Find where the given text appears and provide that cell's center as [x, y] coordinate. 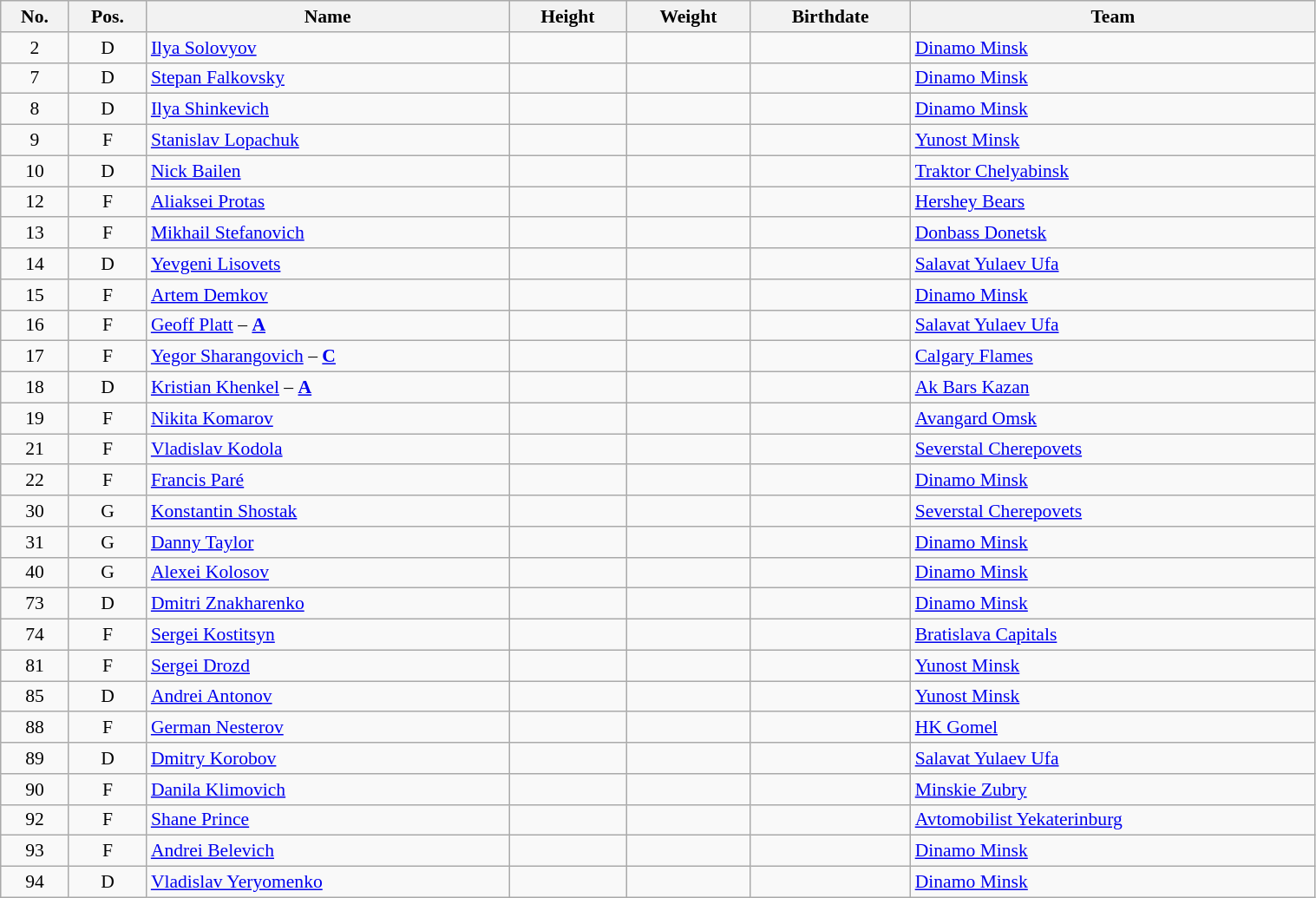
No. [35, 16]
Avangard Omsk [1113, 418]
Danny Taylor [328, 542]
85 [35, 697]
Team [1113, 16]
Dmitry Korobov [328, 758]
31 [35, 542]
9 [35, 141]
Name [328, 16]
Minskie Zubry [1113, 790]
81 [35, 665]
Francis Paré [328, 481]
German Nesterov [328, 728]
14 [35, 264]
90 [35, 790]
Aliaksei Protas [328, 202]
Ak Bars Kazan [1113, 388]
40 [35, 573]
Nikita Komarov [328, 418]
Sergei Kostitsyn [328, 635]
Kristian Khenkel – A [328, 388]
Calgary Flames [1113, 357]
Danila Klimovich [328, 790]
Vladislav Kodola [328, 449]
Donbass Donetsk [1113, 233]
Height [568, 16]
2 [35, 48]
30 [35, 511]
Weight [688, 16]
Yevgeni Lisovets [328, 264]
13 [35, 233]
Artem Demkov [328, 295]
19 [35, 418]
Dmitri Znakharenko [328, 604]
73 [35, 604]
Birthdate [831, 16]
HK Gomel [1113, 728]
Avtomobilist Yekaterinburg [1113, 820]
74 [35, 635]
Andrei Antonov [328, 697]
Alexei Kolosov [328, 573]
Shane Prince [328, 820]
Bratislava Capitals [1113, 635]
10 [35, 171]
Vladislav Yeryomenko [328, 882]
Stanislav Lopachuk [328, 141]
Andrei Belevich [328, 851]
15 [35, 295]
Nick Bailen [328, 171]
Yegor Sharangovich – C [328, 357]
18 [35, 388]
Ilya Shinkevich [328, 109]
Traktor Chelyabinsk [1113, 171]
Ilya Solovyov [328, 48]
16 [35, 325]
93 [35, 851]
21 [35, 449]
88 [35, 728]
17 [35, 357]
89 [35, 758]
94 [35, 882]
Hershey Bears [1113, 202]
8 [35, 109]
Pos. [108, 16]
92 [35, 820]
22 [35, 481]
7 [35, 78]
Stepan Falkovsky [328, 78]
12 [35, 202]
Mikhail Stefanovich [328, 233]
Sergei Drozd [328, 665]
Konstantin Shostak [328, 511]
Geoff Platt – A [328, 325]
